Output the [X, Y] coordinate of the center of the cell containing the given text.  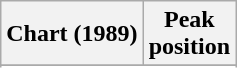
Peak position [189, 34]
Chart (1989) [72, 34]
